For the text-containing cell, return its midpoint in [X, Y] coordinate format. 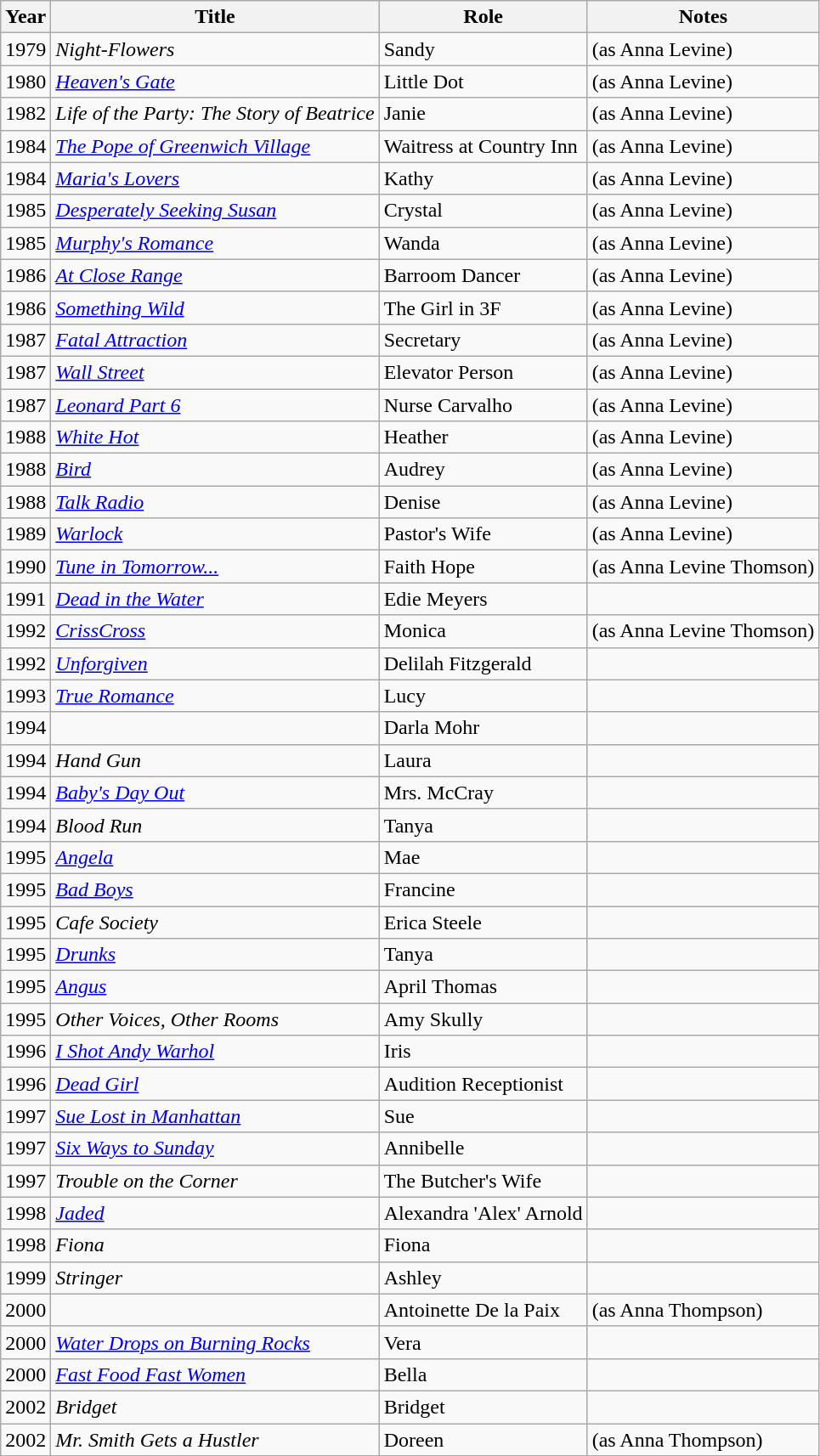
Blood Run [215, 825]
Edie Meyers [483, 599]
Faith Hope [483, 567]
Fast Food Fast Women [215, 1374]
Talk Radio [215, 502]
Erica Steele [483, 922]
Crystal [483, 211]
Something Wild [215, 308]
Maria's Lovers [215, 178]
Leonard Part 6 [215, 405]
Wanda [483, 243]
Year [25, 17]
Dead Girl [215, 1084]
Bird [215, 470]
Jaded [215, 1213]
Unforgiven [215, 663]
Trouble on the Corner [215, 1181]
1982 [25, 114]
Fatal Attraction [215, 340]
Monica [483, 631]
Stringer [215, 1278]
Heather [483, 437]
Desperately Seeking Susan [215, 211]
Delilah Fitzgerald [483, 663]
Alexandra 'Alex' Arnold [483, 1213]
Laura [483, 760]
Doreen [483, 1440]
Francine [483, 889]
Annibelle [483, 1148]
At Close Range [215, 275]
1979 [25, 49]
1980 [25, 82]
1993 [25, 696]
Sandy [483, 49]
Sue Lost in Manhattan [215, 1116]
Bella [483, 1374]
Antoinette De la Paix [483, 1310]
Mrs. McCray [483, 793]
Secretary [483, 340]
April Thomas [483, 987]
The Pope of Greenwich Village [215, 146]
The Girl in 3F [483, 308]
True Romance [215, 696]
White Hot [215, 437]
The Butcher's Wife [483, 1181]
Kathy [483, 178]
Life of the Party: The Story of Beatrice [215, 114]
Angela [215, 857]
Lucy [483, 696]
Night-Flowers [215, 49]
Hand Gun [215, 760]
Ashley [483, 1278]
1990 [25, 567]
Six Ways to Sunday [215, 1148]
1991 [25, 599]
Vera [483, 1342]
Murphy's Romance [215, 243]
Tune in Tomorrow... [215, 567]
Title [215, 17]
Iris [483, 1052]
Barroom Dancer [483, 275]
Bad Boys [215, 889]
Mr. Smith Gets a Hustler [215, 1440]
Drunks [215, 955]
Wall Street [215, 372]
Water Drops on Burning Rocks [215, 1342]
Sue [483, 1116]
Janie [483, 114]
Role [483, 17]
Baby's Day Out [215, 793]
Notes [704, 17]
Elevator Person [483, 372]
Mae [483, 857]
Other Voices, Other Rooms [215, 1019]
Angus [215, 987]
Darla Mohr [483, 728]
Warlock [215, 534]
Audrey [483, 470]
Audition Receptionist [483, 1084]
Cafe Society [215, 922]
Dead in the Water [215, 599]
Little Dot [483, 82]
Denise [483, 502]
Waitress at Country Inn [483, 146]
I Shot Andy Warhol [215, 1052]
CrissCross [215, 631]
Amy Skully [483, 1019]
1999 [25, 1278]
Nurse Carvalho [483, 405]
1989 [25, 534]
Heaven's Gate [215, 82]
Pastor's Wife [483, 534]
